Locate the cell with the specified text and output its (X, Y) center coordinate. 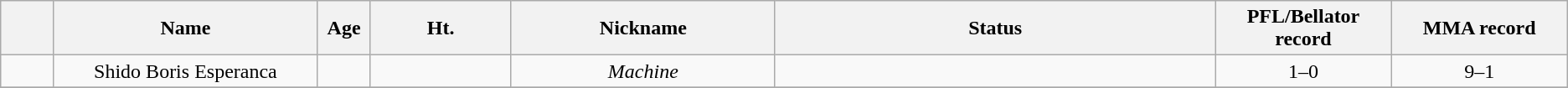
Age (343, 28)
MMA record (1479, 28)
Nickname (643, 28)
PFL/Bellator record (1303, 28)
Ht. (441, 28)
Status (995, 28)
1–0 (1303, 71)
Shido Boris Esperanca (186, 71)
Name (186, 28)
9–1 (1479, 71)
Machine (643, 71)
